For the text-containing cell, return its midpoint in [x, y] coordinate format. 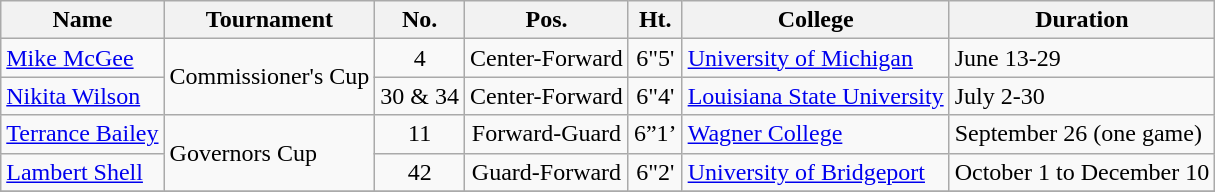
Pos. [547, 20]
No. [420, 20]
September 26 (one game) [1082, 134]
42 [420, 172]
Commissioner's Cup [270, 77]
October 1 to December 10 [1082, 172]
Mike McGee [82, 58]
Guard-Forward [547, 172]
4 [420, 58]
Wagner College [816, 134]
July 2-30 [1082, 96]
6"4' [655, 96]
Lambert Shell [82, 172]
30 & 34 [420, 96]
June 13-29 [1082, 58]
College [816, 20]
11 [420, 134]
Duration [1082, 20]
6"2' [655, 172]
Tournament [270, 20]
Forward-Guard [547, 134]
6"5' [655, 58]
Governors Cup [270, 153]
Terrance Bailey [82, 134]
University of Bridgeport [816, 172]
Nikita Wilson [82, 96]
Louisiana State University [816, 96]
6”1’ [655, 134]
Ht. [655, 20]
Name [82, 20]
University of Michigan [816, 58]
